For the text-containing cell, return its midpoint in (X, Y) coordinate format. 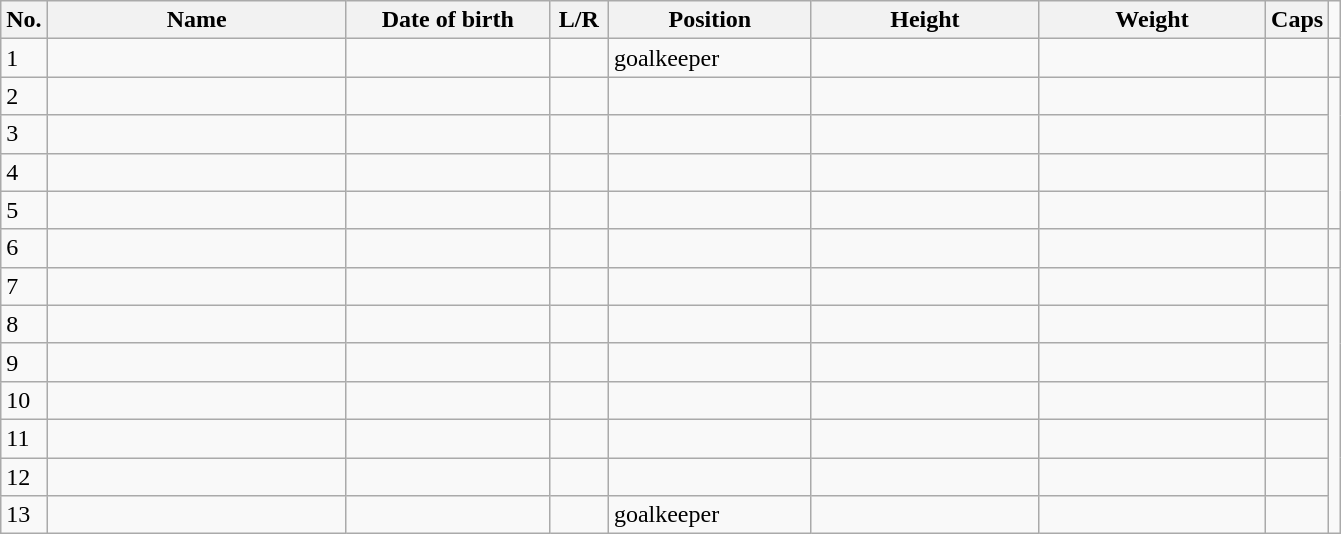
Date of birth (448, 20)
No. (24, 20)
Name (196, 20)
7 (24, 286)
Weight (1152, 20)
2 (24, 96)
9 (24, 362)
12 (24, 477)
5 (24, 210)
L/R (578, 20)
Caps (1298, 20)
Height (924, 20)
4 (24, 172)
10 (24, 400)
13 (24, 515)
1 (24, 58)
8 (24, 324)
11 (24, 438)
6 (24, 248)
3 (24, 134)
Position (710, 20)
